Search for the cell housing the specified text and yield its (x, y) center coordinate. 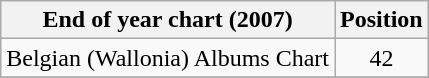
42 (381, 58)
Position (381, 20)
Belgian (Wallonia) Albums Chart (168, 58)
End of year chart (2007) (168, 20)
